Find where the given text appears and provide that cell's center as (X, Y) coordinate. 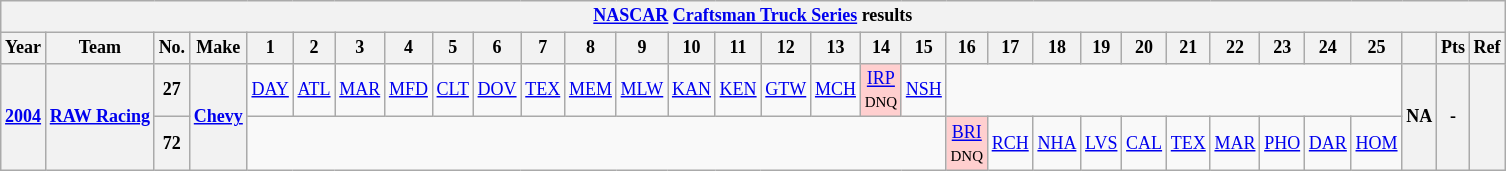
12 (786, 48)
KAN (692, 90)
16 (966, 48)
Ref (1487, 48)
11 (738, 48)
14 (880, 48)
CLT (452, 90)
2004 (24, 116)
Chevy (218, 116)
Pts (1454, 48)
23 (1282, 48)
2 (314, 48)
RAW Racing (100, 116)
27 (172, 90)
1 (270, 48)
MFD (409, 90)
9 (642, 48)
24 (1328, 48)
LVS (1102, 144)
GTW (786, 90)
MCH (836, 90)
IRPDNQ (880, 90)
KEN (738, 90)
6 (497, 48)
72 (172, 144)
17 (1010, 48)
PHO (1282, 144)
NA (1420, 116)
HOM (1376, 144)
15 (924, 48)
- (1454, 116)
RCH (1010, 144)
NSH (924, 90)
4 (409, 48)
ATL (314, 90)
Year (24, 48)
BRIDNQ (966, 144)
21 (1188, 48)
CAL (1144, 144)
3 (360, 48)
25 (1376, 48)
NASCAR Craftsman Truck Series results (753, 16)
MEM (591, 90)
No. (172, 48)
18 (1057, 48)
Team (100, 48)
NHA (1057, 144)
DAY (270, 90)
DOV (497, 90)
8 (591, 48)
10 (692, 48)
DAR (1328, 144)
22 (1235, 48)
13 (836, 48)
7 (543, 48)
19 (1102, 48)
20 (1144, 48)
Make (218, 48)
MLW (642, 90)
5 (452, 48)
